Search for the cell housing the specified text and yield its [X, Y] center coordinate. 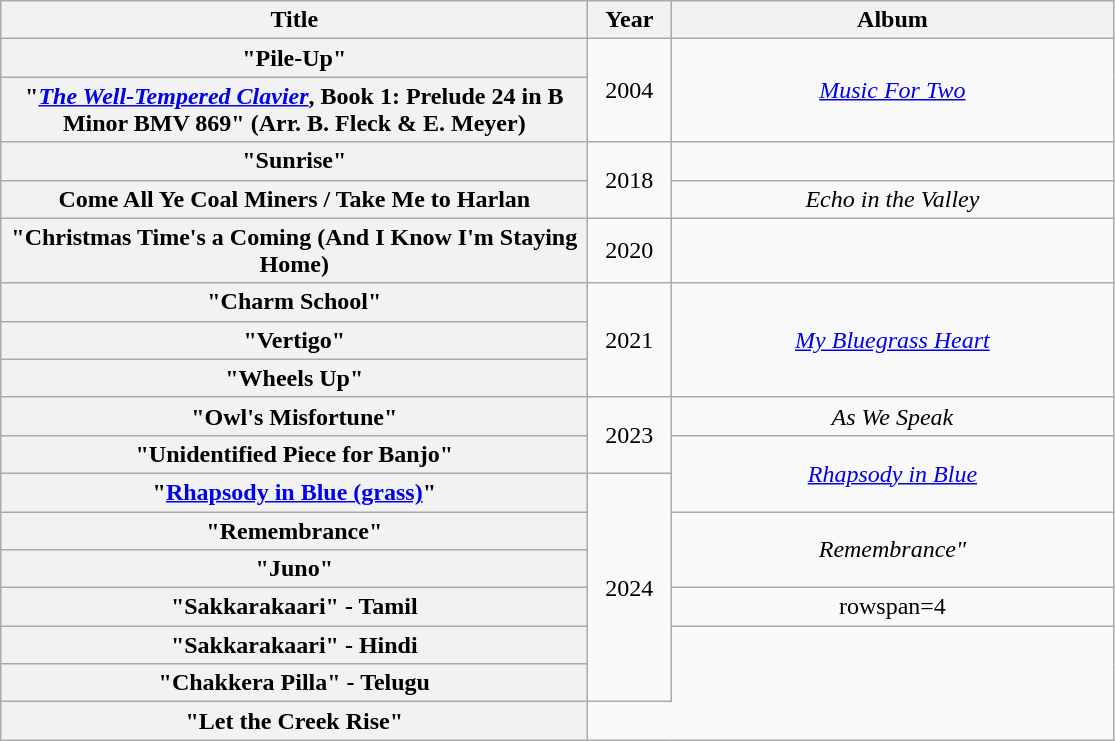
My Bluegrass Heart [892, 340]
Come All Ye Coal Miners / Take Me to Harlan [294, 199]
Album [892, 20]
Music For Two [892, 90]
"Owl's Misfortune" [294, 416]
"Sakkarakaari" - Hindi [294, 645]
"Pile-Up" [294, 58]
Rhapsody in Blue [892, 473]
Echo in the Valley [892, 199]
2021 [630, 340]
"Charm School" [294, 302]
"Chakkera Pilla" - Telugu [294, 683]
"Vertigo" [294, 340]
As We Speak [892, 416]
Remembrance" [892, 550]
"Juno" [294, 569]
"Remembrance" [294, 531]
2023 [630, 435]
Title [294, 20]
Year [630, 20]
"The Well-Tempered Clavier, Book 1: Prelude 24 in B Minor BMV 869" (Arr. B. Fleck & E. Meyer) [294, 110]
"Sakkarakaari" - Tamil [294, 607]
2018 [630, 180]
"Unidentified Piece for Banjo" [294, 454]
"Sunrise" [294, 161]
2024 [630, 587]
"Wheels Up" [294, 378]
2004 [630, 90]
"Rhapsody in Blue (grass)" [294, 492]
2020 [630, 250]
rowspan=4 [892, 607]
"Christmas Time's a Coming (And I Know I'm Staying Home) [294, 250]
"Let the Creek Rise" [294, 721]
